Extract the [x, y] coordinate from the center of the cell holding the provided text.  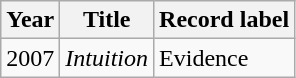
Title [107, 20]
2007 [30, 58]
Year [30, 20]
Intuition [107, 58]
Evidence [224, 58]
Record label [224, 20]
